For the text-containing cell, return its midpoint in (x, y) coordinate format. 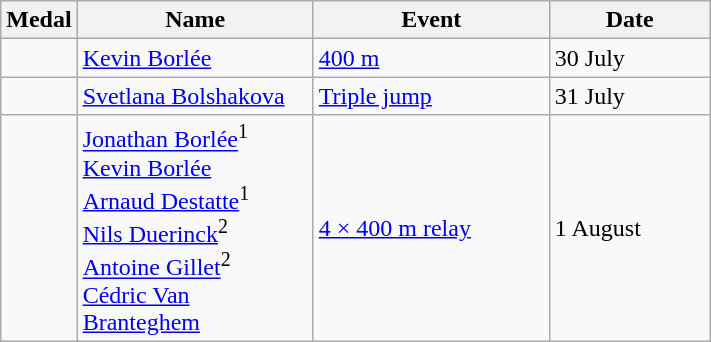
Svetlana Bolshakova (195, 96)
Triple jump (431, 96)
30 July (630, 58)
Jonathan Borlée1Kevin BorléeArnaud Destatte1Nils Duerinck2Antoine Gillet2Cédric Van Branteghem (195, 228)
31 July (630, 96)
400 m (431, 58)
Name (195, 20)
Date (630, 20)
4 × 400 m relay (431, 228)
Event (431, 20)
1 August (630, 228)
Kevin Borlée (195, 58)
Medal (39, 20)
